Find where the given text appears and provide that cell's center as (X, Y) coordinate. 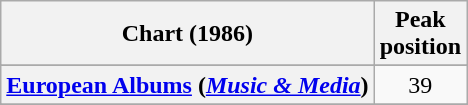
Peakposition (420, 34)
39 (420, 85)
Chart (1986) (188, 34)
European Albums (Music & Media) (188, 85)
